Detect which cell encompasses the target text, then output its (X, Y) center coordinate. 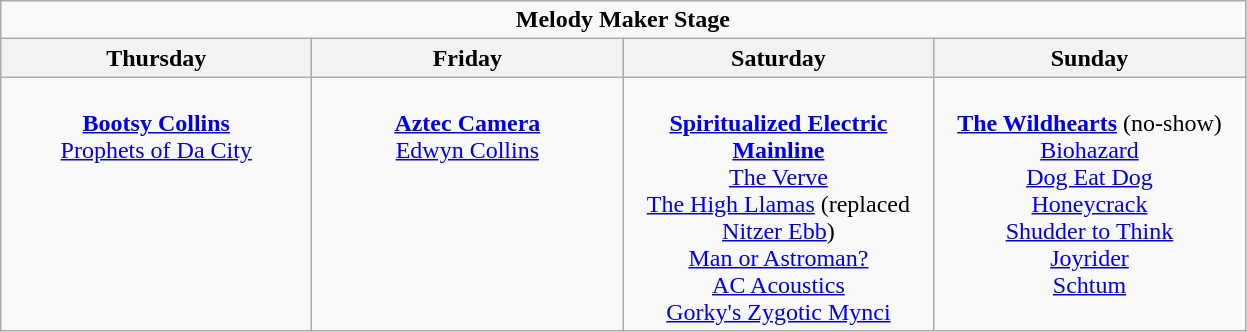
Melody Maker Stage (623, 20)
Aztec Camera Edwyn Collins (468, 204)
Saturday (778, 58)
Friday (468, 58)
Thursday (156, 58)
Spiritualized Electric Mainline The Verve The High Llamas (replaced Nitzer Ebb) Man or Astroman? AC Acoustics Gorky's Zygotic Mynci (778, 204)
The Wildhearts (no-show) Biohazard Dog Eat Dog Honeycrack Shudder to Think Joyrider Schtum (1090, 204)
Bootsy Collins Prophets of Da City (156, 204)
Sunday (1090, 58)
